Output the (x, y) coordinate of the center of the cell containing the given text.  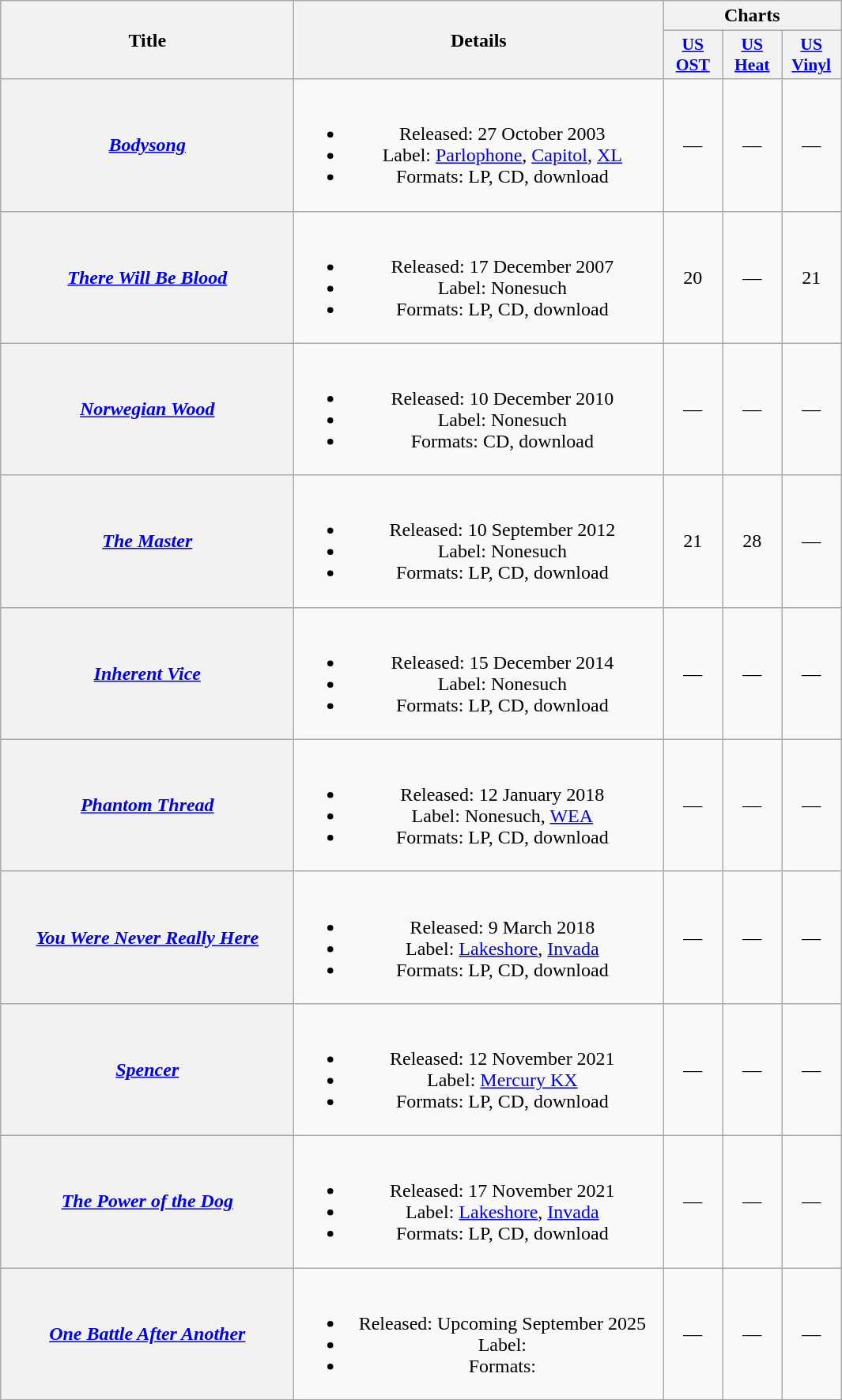
USVinyl (811, 55)
The Master (147, 541)
USHeat (753, 55)
Released: 27 October 2003Label: Parlophone, Capitol, XLFormats: LP, CD, download (479, 145)
There Will Be Blood (147, 277)
Released: 9 March 2018Label: Lakeshore, InvadaFormats: LP, CD, download (479, 938)
One Battle After Another (147, 1334)
Released: 10 September 2012Label: NonesuchFormats: LP, CD, download (479, 541)
Released: 12 November 2021Label: Mercury KXFormats: LP, CD, download (479, 1069)
Title (147, 40)
28 (753, 541)
You Were Never Really Here (147, 938)
20 (693, 277)
Norwegian Wood (147, 409)
The Power of the Dog (147, 1202)
Released: 12 January 2018Label: Nonesuch, WEAFormats: LP, CD, download (479, 805)
Bodysong (147, 145)
Charts (753, 16)
Details (479, 40)
Released: 17 November 2021Label: Lakeshore, InvadaFormats: LP, CD, download (479, 1202)
Phantom Thread (147, 805)
USOST (693, 55)
Inherent Vice (147, 674)
Released: Upcoming September 2025Label:Formats: (479, 1334)
Released: 17 December 2007Label: NonesuchFormats: LP, CD, download (479, 277)
Released: 10 December 2010Label: NonesuchFormats: CD, download (479, 409)
Released: 15 December 2014Label: NonesuchFormats: LP, CD, download (479, 674)
Spencer (147, 1069)
